Return the [X, Y] coordinate for the center point of the cell that contains the specified text.  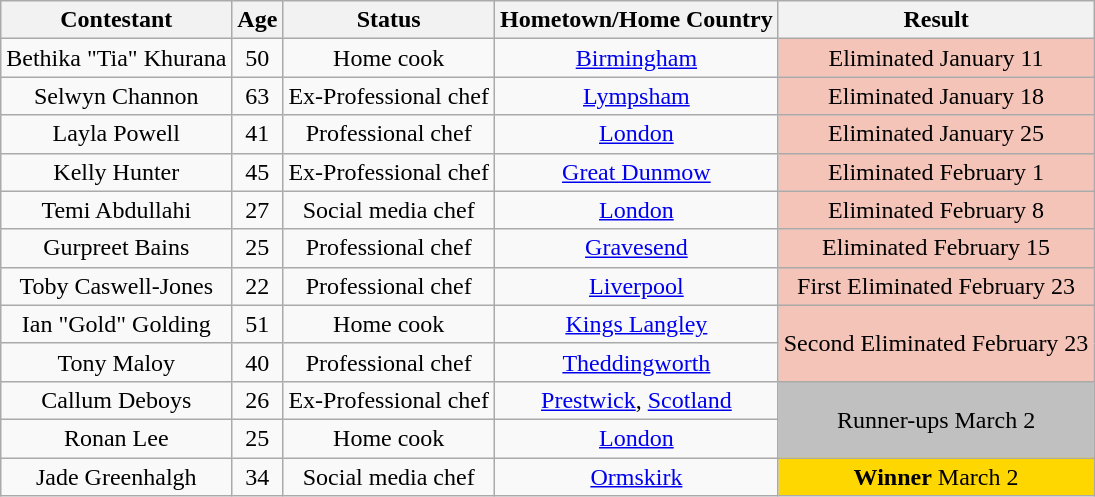
Bethika "Tia" Khurana [116, 58]
Eliminated January 11 [936, 58]
51 [258, 324]
41 [258, 134]
34 [258, 477]
26 [258, 400]
Contestant [116, 20]
Temi Abdullahi [116, 210]
Theddingworth [637, 362]
Eliminated February 15 [936, 248]
Ian "Gold" Golding [116, 324]
40 [258, 362]
Gravesend [637, 248]
45 [258, 172]
Prestwick, Scotland [637, 400]
27 [258, 210]
Selwyn Channon [116, 96]
Second Eliminated February 23 [936, 343]
Toby Caswell-Jones [116, 286]
Winner March 2 [936, 477]
22 [258, 286]
Ronan Lee [116, 438]
Eliminated January 18 [936, 96]
Eliminated February 1 [936, 172]
Hometown/Home Country [637, 20]
Age [258, 20]
Lympsham [637, 96]
Callum Deboys [116, 400]
Eliminated January 25 [936, 134]
First Eliminated February 23 [936, 286]
Status [389, 20]
Eliminated February 8 [936, 210]
63 [258, 96]
Birmingham [637, 58]
Liverpool [637, 286]
Ormskirk [637, 477]
Result [936, 20]
Layla Powell [116, 134]
Gurpreet Bains [116, 248]
Runner-ups March 2 [936, 419]
Kings Langley [637, 324]
Great Dunmow [637, 172]
Tony Maloy [116, 362]
Kelly Hunter [116, 172]
50 [258, 58]
Jade Greenhalgh [116, 477]
